Return the [X, Y] coordinate for the center point of the cell that contains the specified text.  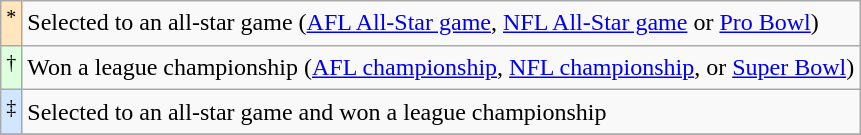
Selected to an all-star game (AFL All-Star game, NFL All-Star game or Pro Bowl) [441, 24]
† [12, 68]
‡ [12, 112]
Won a league championship (AFL championship, NFL championship, or Super Bowl) [441, 68]
* [12, 24]
Selected to an all-star game and won a league championship [441, 112]
